Extract the [X, Y] coordinate from the center of the cell holding the provided text.  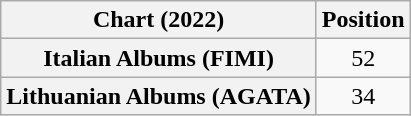
Lithuanian Albums (AGATA) [159, 96]
Position [363, 20]
34 [363, 96]
52 [363, 58]
Italian Albums (FIMI) [159, 58]
Chart (2022) [159, 20]
